Return [x, y] of the center of cell containing provided text 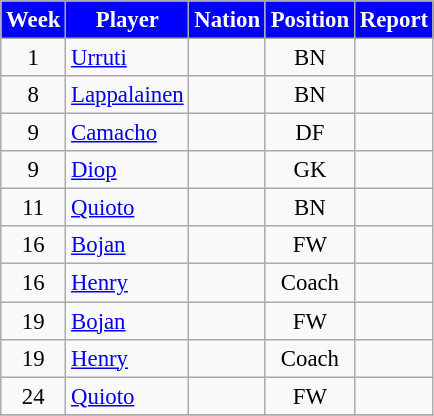
11 [34, 208]
Player [128, 20]
Urruti [128, 58]
1 [34, 58]
Week [34, 20]
DF [310, 133]
Lappalainen [128, 95]
24 [34, 396]
Position [310, 20]
8 [34, 95]
Diop [128, 170]
GK [310, 170]
Camacho [128, 133]
Nation [227, 20]
Report [394, 20]
